Return [x, y] of the center of cell containing provided text 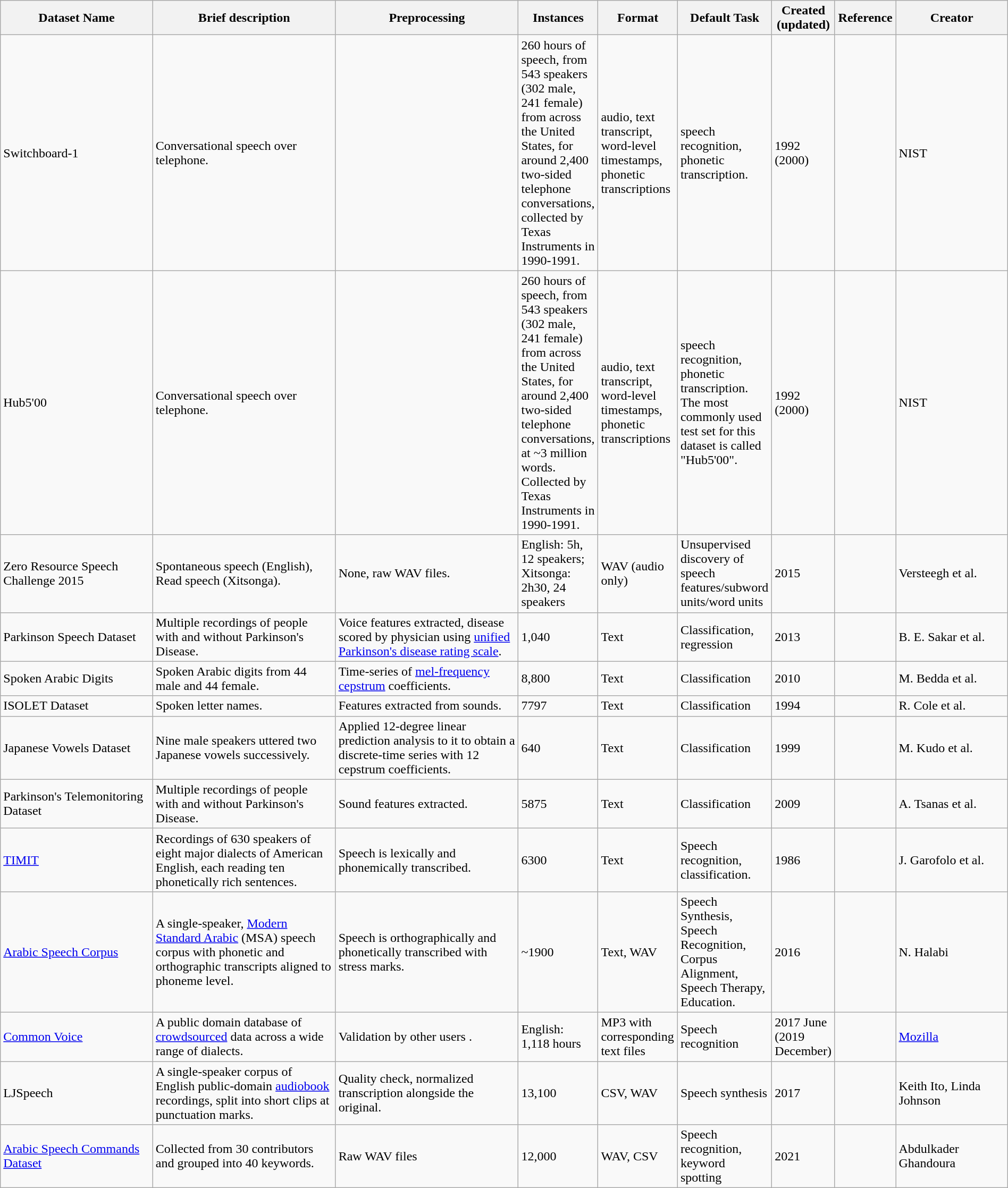
Spoken letter names. [244, 706]
1,040 [558, 637]
6300 [558, 860]
Japanese Vowels Dataset [77, 747]
English: 5h, 12 speakers; Xitsonga: 2h30, 24 speakers [558, 574]
Speech recognition, keyword spotting [724, 1157]
Recordings of 630 speakers of eight major dialects of American English, each reading ten phonetically rich sentences. [244, 860]
Hub5'00 [77, 403]
A single-speaker corpus of English public-domain audiobook recordings, split into short clips at punctuation marks. [244, 1093]
Zero Resource Speech Challenge 2015 [77, 574]
Time-series of mel-frequency cepstrum coefficients. [427, 678]
Voice features extracted, disease scored by physician using unified Parkinson's disease rating scale. [427, 637]
Format [638, 18]
Applied 12-degree linear prediction analysis to it to obtain a discrete-time series with 12 cepstrum coefficients. [427, 747]
speech recognition, phonetic transcription. [724, 153]
R. Cole et al. [952, 706]
LJSpeech [77, 1093]
Speech is lexically and phonemically transcribed. [427, 860]
Validation by other users . [427, 1037]
Nine male speakers uttered two Japanese vowels successively. [244, 747]
1994 [804, 706]
5875 [558, 804]
Arabic Speech Corpus [77, 951]
M. Kudo et al. [952, 747]
Speech recognition [724, 1037]
2015 [804, 574]
Spoken Arabic digits from 44 male and 44 female. [244, 678]
Sound features extracted. [427, 804]
2013 [804, 637]
Preprocessing [427, 18]
ISOLET Dataset [77, 706]
Arabic Speech Commands Dataset [77, 1157]
2010 [804, 678]
CSV, WAV [638, 1093]
Speech Synthesis, Speech Recognition, Corpus Alignment, Speech Therapy, Education. [724, 951]
Speech is orthographically and phonetically transcribed with stress marks. [427, 951]
2017 June (2019 December) [804, 1037]
Parkinson's Telemonitoring Dataset [77, 804]
TIMIT [77, 860]
12,000 [558, 1157]
A. Tsanas et al. [952, 804]
Common Voice [77, 1037]
Mozilla [952, 1037]
J. Garofolo et al. [952, 860]
2016 [804, 951]
None, raw WAV files. [427, 574]
8,800 [558, 678]
Reference [866, 18]
WAV, CSV [638, 1157]
2017 [804, 1093]
Collected from 30 contributors and grouped into 40 keywords. [244, 1157]
B. E. Sakar et al. [952, 637]
A single-speaker, Modern Standard Arabic (MSA) speech corpus with phonetic and orthographic transcripts aligned to phoneme level. [244, 951]
Created (updated) [804, 18]
Creator [952, 18]
MP3 with corresponding text files [638, 1037]
2009 [804, 804]
Text, WAV [638, 951]
1999 [804, 747]
2021 [804, 1157]
1986 [804, 860]
Unsupervised discovery of speech features/subword units/word units [724, 574]
640 [558, 747]
Instances [558, 18]
N. Halabi [952, 951]
Switchboard-1 [77, 153]
Raw WAV files [427, 1157]
Brief description [244, 18]
Features extracted from sounds. [427, 706]
Versteegh et al. [952, 574]
Speech recognition, classification. [724, 860]
~1900 [558, 951]
13,100 [558, 1093]
English: 1,118 hours [558, 1037]
Keith Ito, Linda Johnson [952, 1093]
Spontaneous speech (English), Read speech (Xitsonga). [244, 574]
Quality check, normalized transcription alongside the original. [427, 1093]
Parkinson Speech Dataset [77, 637]
M. Bedda et al. [952, 678]
Spoken Arabic Digits [77, 678]
Classification, regression [724, 637]
WAV (audio only) [638, 574]
7797 [558, 706]
Speech synthesis [724, 1093]
Dataset Name [77, 18]
A public domain database of crowdsourced data across a wide range of dialects. [244, 1037]
Abdulkader Ghandoura [952, 1157]
speech recognition, phonetic transcription. The most commonly used test set for this dataset is called "Hub5'00". [724, 403]
Default Task [724, 18]
